Return the [X, Y] coordinate for the center point of the cell that contains the specified text.  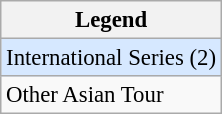
International Series (2) [112, 58]
Legend [112, 20]
Other Asian Tour [112, 95]
